Capture the cell that displays the provided text and extract its [x, y] central coordinate. 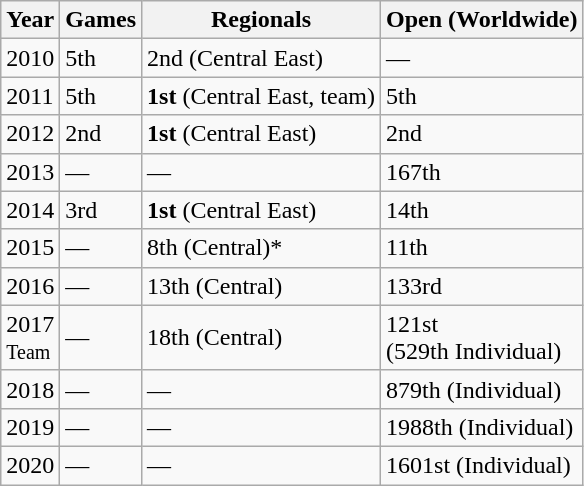
Year [30, 20]
Games [101, 20]
121st(529th Individual) [482, 338]
879th (Individual) [482, 389]
Open (Worldwide) [482, 20]
2011 [30, 96]
11th [482, 248]
14th [482, 210]
2015 [30, 248]
3rd [101, 210]
167th [482, 172]
2nd (Central East) [262, 58]
2017Team [30, 338]
1988th (Individual) [482, 427]
8th (Central)* [262, 248]
18th (Central) [262, 338]
2012 [30, 134]
2020 [30, 465]
2013 [30, 172]
2016 [30, 286]
2019 [30, 427]
13th (Central) [262, 286]
Regionals [262, 20]
2018 [30, 389]
1601st (Individual) [482, 465]
133rd [482, 286]
2014 [30, 210]
1st (Central East, team) [262, 96]
2010 [30, 58]
